Pinpoint the cell where the given text exists, returning its [x, y] midpoint coordinate. 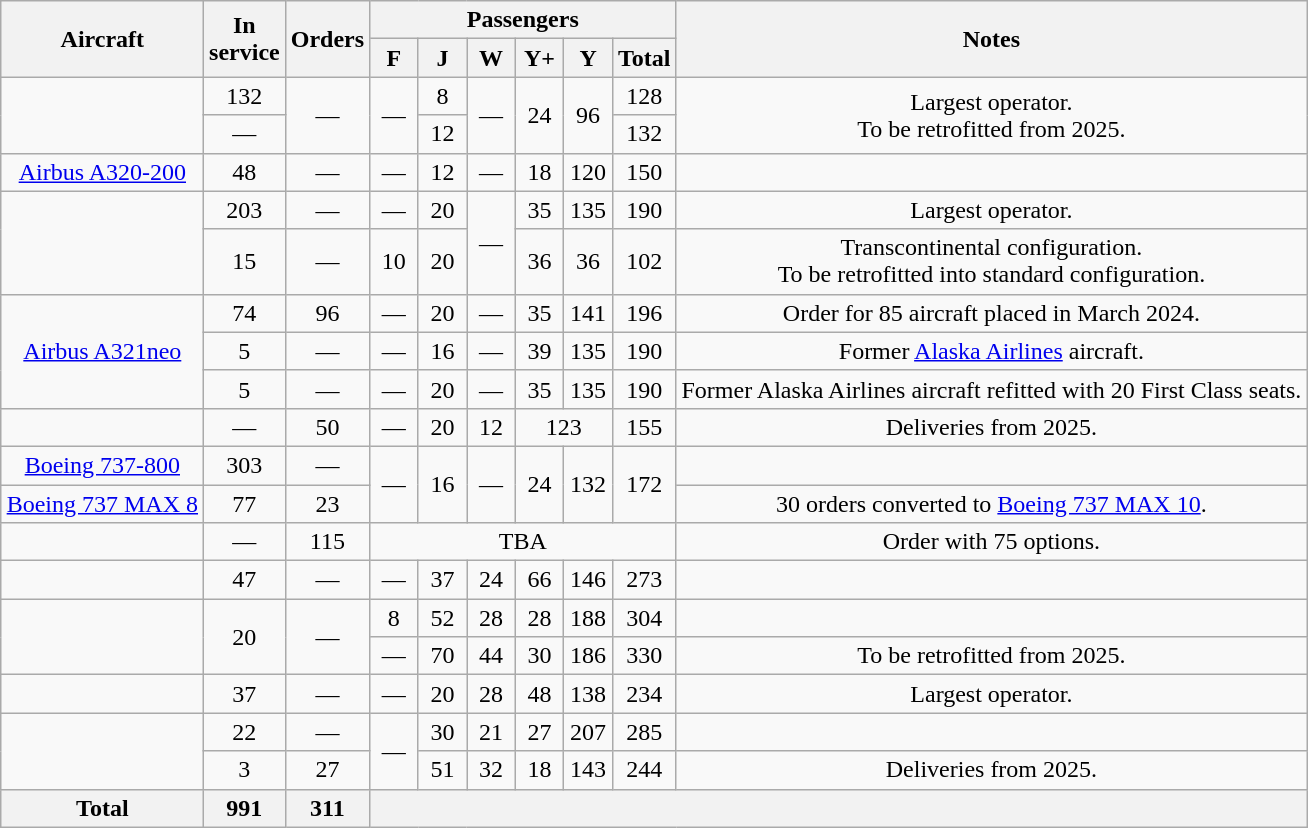
Boeing 737 MAX 8 [102, 503]
150 [644, 172]
244 [644, 770]
32 [492, 770]
52 [442, 618]
J [442, 58]
128 [644, 96]
TBA [523, 542]
196 [644, 313]
Aircraft [102, 39]
303 [245, 465]
39 [540, 351]
Airbus A321neo [102, 351]
Order with 75 options. [992, 542]
50 [327, 427]
51 [442, 770]
Y+ [540, 58]
70 [442, 656]
Orders [327, 39]
30 orders converted to Boeing 737 MAX 10. [992, 503]
273 [644, 580]
21 [492, 732]
F [394, 58]
Order for 85 aircraft placed in March 2024. [992, 313]
Former Alaska Airlines aircraft. [992, 351]
10 [394, 262]
186 [588, 656]
23 [327, 503]
311 [327, 808]
207 [588, 732]
74 [245, 313]
15 [245, 262]
203 [245, 210]
Former Alaska Airlines aircraft refitted with 20 First Class seats. [992, 389]
172 [644, 484]
Transcontinental configuration.To be retrofitted into standard configuration. [992, 262]
120 [588, 172]
141 [588, 313]
Passengers [523, 20]
Largest operator.To be retrofitted from 2025. [992, 115]
W [492, 58]
Inservice [245, 39]
44 [492, 656]
77 [245, 503]
To be retrofitted from 2025. [992, 656]
188 [588, 618]
Notes [992, 39]
22 [245, 732]
304 [644, 618]
123 [564, 427]
234 [644, 694]
Boeing 737-800 [102, 465]
115 [327, 542]
285 [644, 732]
3 [245, 770]
146 [588, 580]
138 [588, 694]
102 [644, 262]
155 [644, 427]
330 [644, 656]
66 [540, 580]
47 [245, 580]
991 [245, 808]
143 [588, 770]
Airbus A320-200 [102, 172]
Y [588, 58]
